Capture the cell that displays the provided text and extract its (x, y) central coordinate. 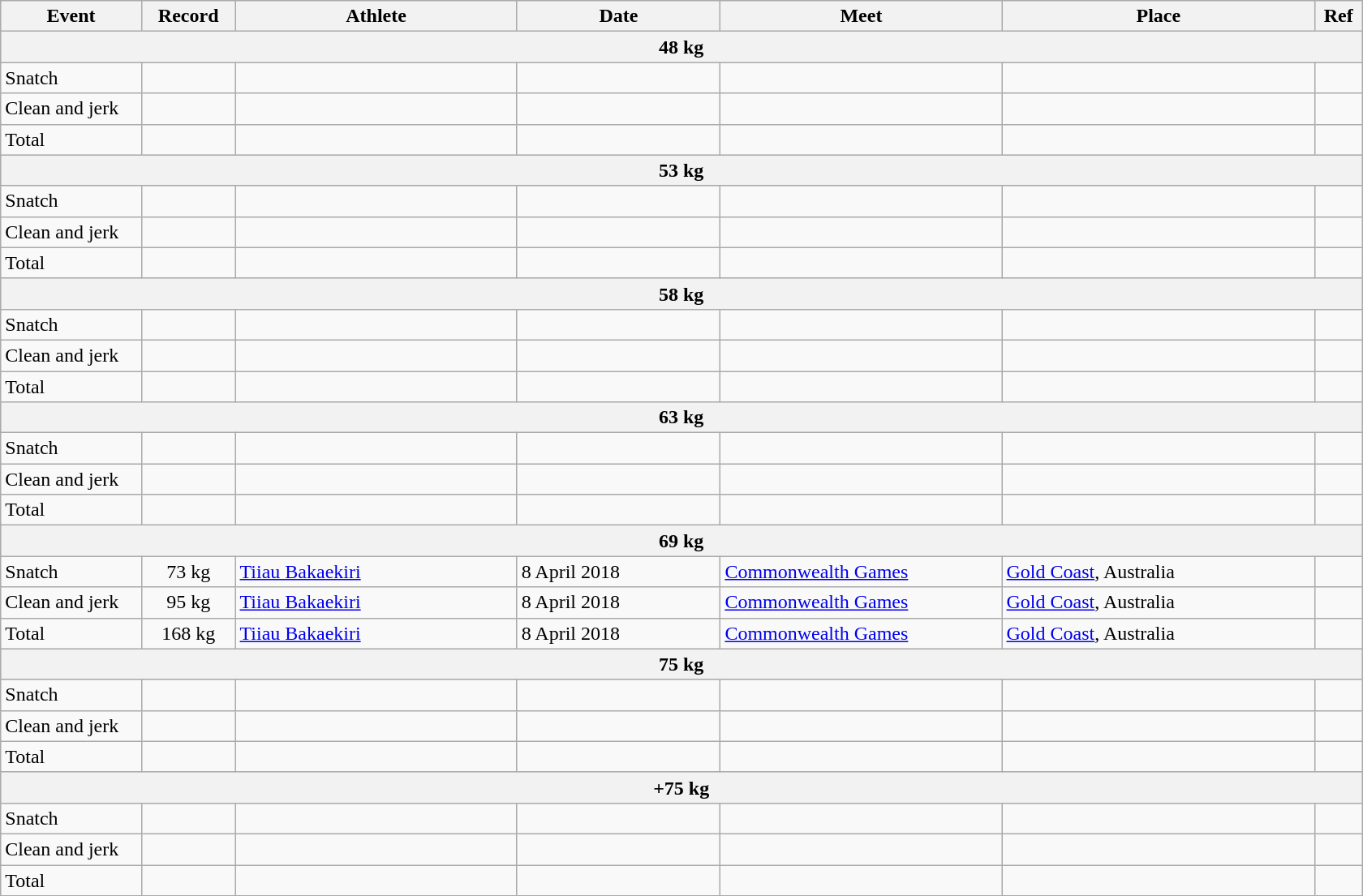
Record (188, 16)
Athlete (376, 16)
69 kg (681, 541)
+75 kg (681, 787)
Event (71, 16)
Meet (862, 16)
Date (618, 16)
53 kg (681, 170)
75 kg (681, 664)
58 kg (681, 294)
63 kg (681, 418)
48 kg (681, 47)
95 kg (188, 602)
Place (1159, 16)
168 kg (188, 633)
73 kg (188, 572)
Ref (1339, 16)
